Search for the cell housing the specified text and yield its [x, y] center coordinate. 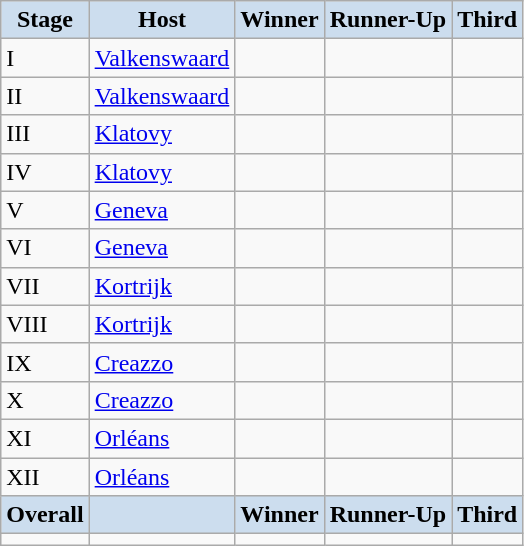
XI [45, 438]
V [45, 210]
Host [162, 20]
VIII [45, 324]
I [45, 58]
IX [45, 362]
Overall [45, 515]
VI [45, 248]
XII [45, 477]
IV [45, 172]
X [45, 400]
Stage [45, 20]
III [45, 134]
VII [45, 286]
II [45, 96]
